Search for the cell housing the specified text and yield its (X, Y) center coordinate. 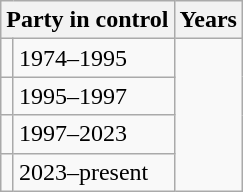
1995–1997 (94, 96)
1997–2023 (94, 134)
Party in control (88, 20)
1974–1995 (94, 58)
Years (208, 20)
2023–present (94, 172)
